Find where the given text appears and provide that cell's center as [x, y] coordinate. 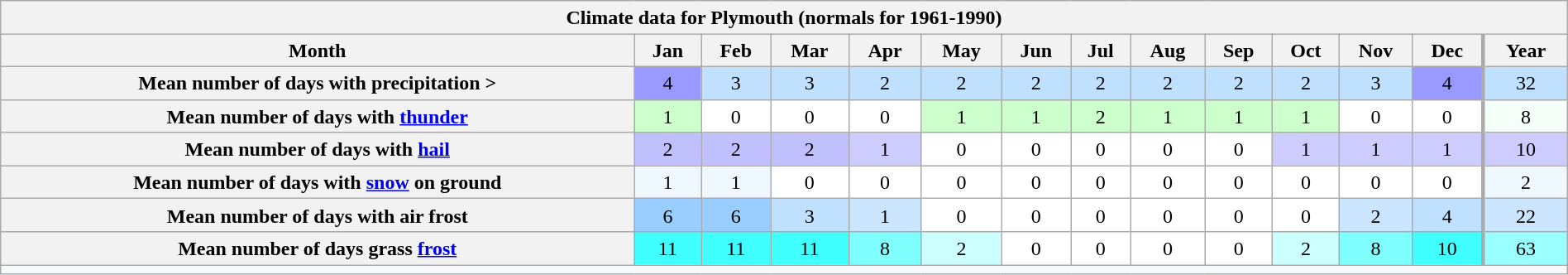
Nov [1376, 51]
May [961, 51]
Mean number of days with precipitation > [318, 83]
Feb [736, 51]
Apr [885, 51]
Mean number of days grass frost [318, 248]
Sep [1239, 51]
Jan [668, 51]
63 [1525, 248]
Mean number of days with snow on ground [318, 182]
Jul [1101, 51]
Mean number of days with air frost [318, 215]
Climate data for Plymouth (normals for 1961-1990) [784, 17]
Dec [1447, 51]
Mar [810, 51]
Mean number of days with thunder [318, 116]
Jun [1036, 51]
22 [1525, 215]
Mean number of days with hail [318, 149]
Aug [1168, 51]
Oct [1305, 51]
32 [1525, 83]
Month [318, 51]
Year [1525, 51]
